Extract the [X, Y] coordinate from the center of the cell holding the provided text.  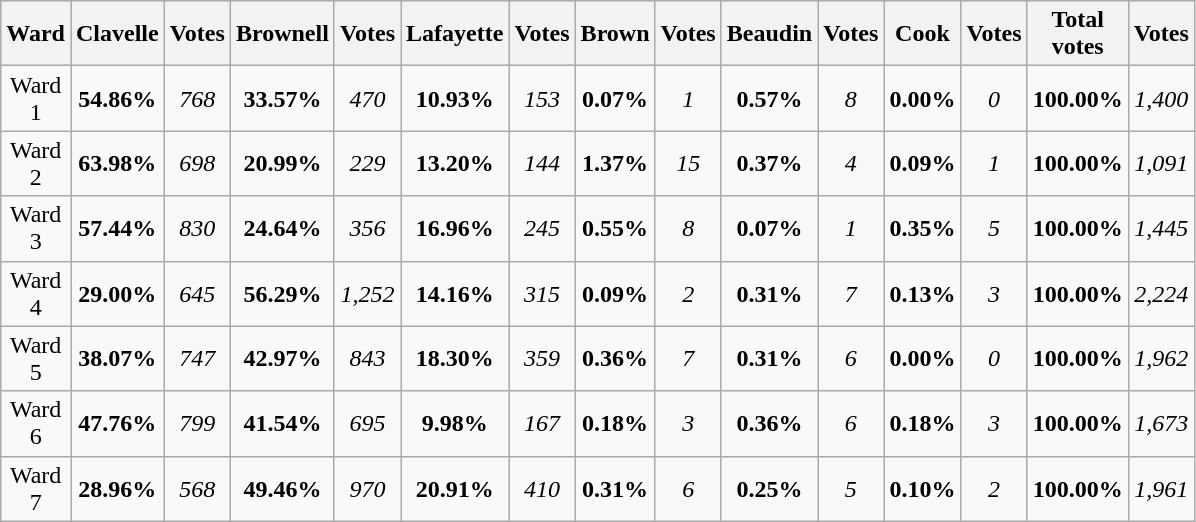
28.96% [117, 488]
Total votes [1078, 34]
229 [367, 164]
1,961 [1161, 488]
Brown [615, 34]
13.20% [455, 164]
15 [688, 164]
Lafayette [455, 34]
18.30% [455, 358]
41.54% [282, 424]
568 [197, 488]
57.44% [117, 228]
1,673 [1161, 424]
56.29% [282, 294]
1,962 [1161, 358]
0.10% [922, 488]
24.64% [282, 228]
645 [197, 294]
Ward 6 [36, 424]
0.13% [922, 294]
20.99% [282, 164]
Ward 7 [36, 488]
38.07% [117, 358]
63.98% [117, 164]
315 [542, 294]
0.25% [769, 488]
10.93% [455, 98]
Ward 5 [36, 358]
0.57% [769, 98]
843 [367, 358]
20.91% [455, 488]
0.37% [769, 164]
Cook [922, 34]
768 [197, 98]
245 [542, 228]
54.86% [117, 98]
695 [367, 424]
167 [542, 424]
Clavelle [117, 34]
2,224 [1161, 294]
Ward 1 [36, 98]
410 [542, 488]
42.97% [282, 358]
Ward 3 [36, 228]
359 [542, 358]
Ward 2 [36, 164]
14.16% [455, 294]
0.55% [615, 228]
49.46% [282, 488]
47.76% [117, 424]
1,091 [1161, 164]
4 [851, 164]
33.57% [282, 98]
153 [542, 98]
830 [197, 228]
29.00% [117, 294]
0.35% [922, 228]
Beaudin [769, 34]
356 [367, 228]
1,445 [1161, 228]
9.98% [455, 424]
799 [197, 424]
16.96% [455, 228]
1,252 [367, 294]
Ward [36, 34]
144 [542, 164]
Ward 4 [36, 294]
Brownell [282, 34]
747 [197, 358]
1.37% [615, 164]
970 [367, 488]
698 [197, 164]
470 [367, 98]
1,400 [1161, 98]
